Output the (x, y) coordinate of the center of the cell containing the given text.  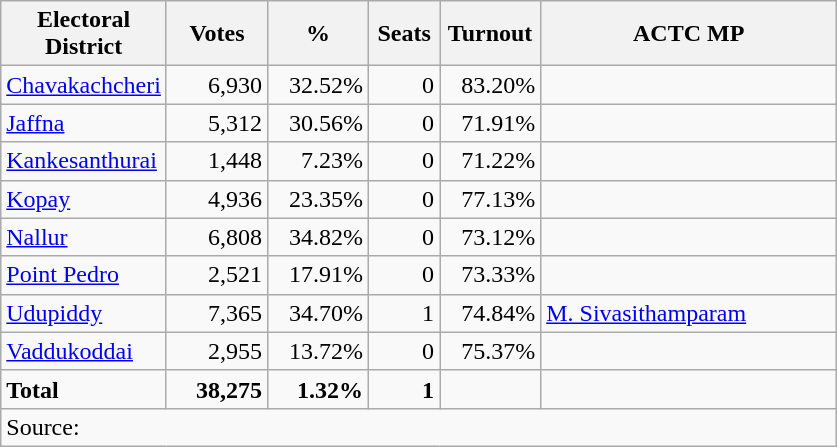
Total (84, 389)
Vaddukoddai (84, 351)
Chavakachcheri (84, 85)
75.37% (490, 351)
Source: (419, 427)
13.72% (318, 351)
7,365 (216, 313)
Kopay (84, 199)
73.12% (490, 237)
17.91% (318, 275)
6,930 (216, 85)
73.33% (490, 275)
7.23% (318, 161)
Seats (404, 34)
Nallur (84, 237)
83.20% (490, 85)
38,275 (216, 389)
77.13% (490, 199)
71.22% (490, 161)
34.70% (318, 313)
Electoral District (84, 34)
6,808 (216, 237)
4,936 (216, 199)
74.84% (490, 313)
Votes (216, 34)
Udupiddy (84, 313)
2,521 (216, 275)
% (318, 34)
32.52% (318, 85)
5,312 (216, 123)
ACTC MP (689, 34)
2,955 (216, 351)
34.82% (318, 237)
30.56% (318, 123)
1.32% (318, 389)
Jaffna (84, 123)
Turnout (490, 34)
23.35% (318, 199)
Point Pedro (84, 275)
M. Sivasithamparam (689, 313)
1,448 (216, 161)
Kankesanthurai (84, 161)
71.91% (490, 123)
